Pinpoint the cell where the given text exists, returning its [x, y] midpoint coordinate. 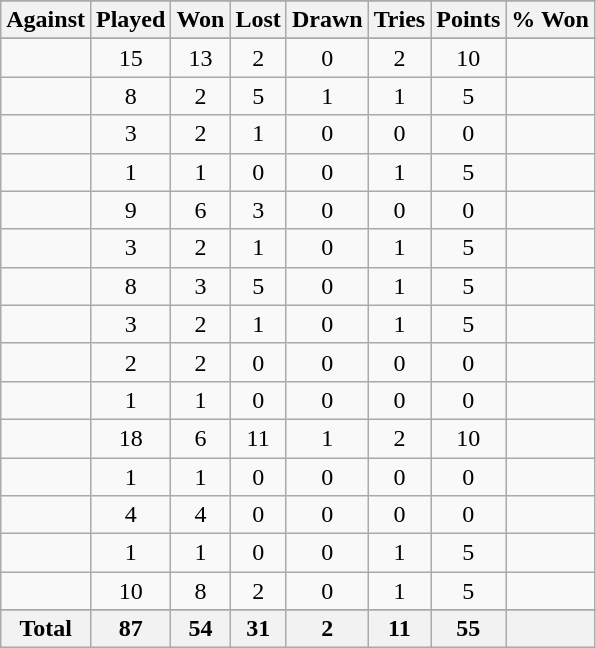
Played [130, 20]
% Won [550, 20]
54 [200, 629]
87 [130, 629]
15 [130, 58]
Total [46, 629]
Drawn [327, 20]
9 [130, 210]
55 [468, 629]
Against [46, 20]
Tries [400, 20]
13 [200, 58]
18 [130, 438]
Points [468, 20]
Won [200, 20]
31 [258, 629]
Lost [258, 20]
